Return the (X, Y) coordinate for the center point of the cell that contains the specified text.  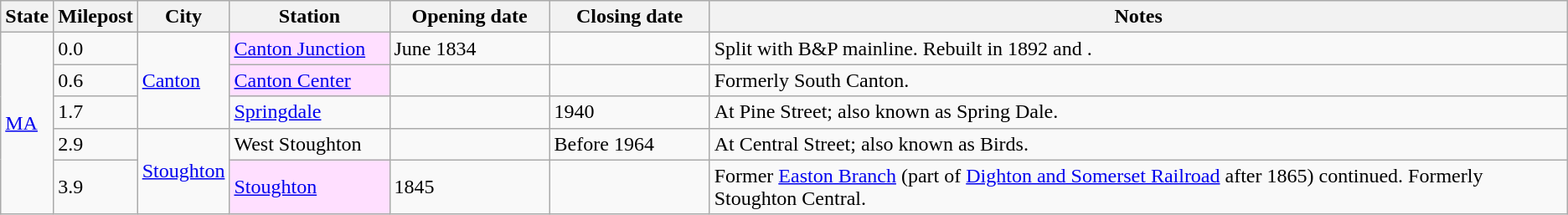
Station (310, 17)
Split with B&P mainline. Rebuilt in 1892 and . (1138, 49)
3.9 (95, 187)
Milepost (95, 17)
Before 1964 (630, 144)
0.6 (95, 80)
West Stoughton (310, 144)
1845 (469, 187)
Closing date (630, 17)
City (183, 17)
At Pine Street; also known as Spring Dale. (1138, 112)
2.9 (95, 144)
June 1834 (469, 49)
MA (27, 124)
1940 (630, 112)
At Central Street; also known as Birds. (1138, 144)
Former Easton Branch (part of Dighton and Somerset Railroad after 1865) continued. Formerly Stoughton Central. (1138, 187)
Springdale (310, 112)
0.0 (95, 49)
Opening date (469, 17)
Canton Junction (310, 49)
Canton (183, 80)
Formerly South Canton. (1138, 80)
State (27, 17)
1.7 (95, 112)
Notes (1138, 17)
Canton Center (310, 80)
